Scan for the cell matching the given text and deliver its [X, Y] coordinate at center. 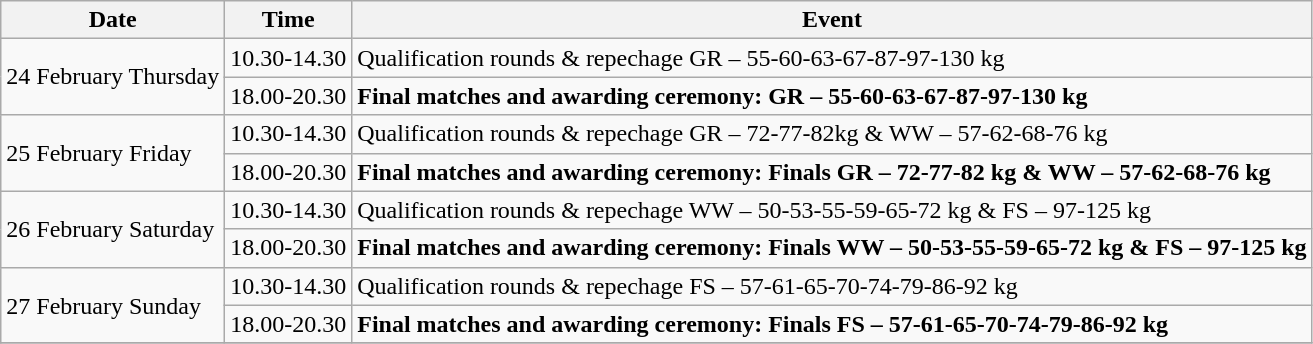
Time [288, 20]
Final matches and awarding ceremony: Finals FS – 57-61-65-70-74-79-86-92 kg [832, 324]
27 February Sunday [113, 305]
Final matches and awarding ceremony: Finals GR – 72-77-82 kg & WW – 57-62-68-76 kg [832, 172]
Date [113, 20]
25 February Friday [113, 153]
Qualification rounds & repechage WW – 50-53-55-59-65-72 kg & FS – 97-125 kg [832, 210]
26 February Saturday [113, 229]
Qualification rounds & repechage GR – 72-77-82kg & WW – 57-62-68-76 kg [832, 134]
Qualification rounds & repechage FS – 57-61-65-70-74-79-86-92 kg [832, 286]
Final matches and awarding ceremony: GR – 55-60-63-67-87-97-130 kg [832, 96]
Final matches and awarding ceremony: Finals WW – 50-53-55-59-65-72 kg & FS – 97-125 kg [832, 248]
Qualification rounds & repechage GR – 55-60-63-67-87-97-130 kg [832, 58]
24 February Thursday [113, 77]
Event [832, 20]
